Return [X, Y] of the center of cell containing provided text 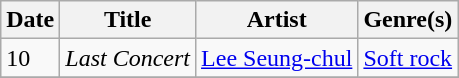
Lee Seung-chul [277, 58]
Artist [277, 20]
Date [30, 20]
10 [30, 58]
Genre(s) [408, 20]
Last Concert [128, 58]
Title [128, 20]
Soft rock [408, 58]
